From the cell containing the given text, extract its center point as [X, Y] coordinate. 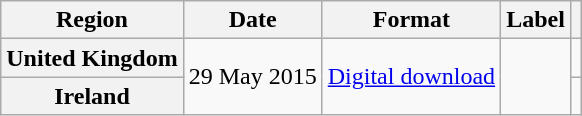
29 May 2015 [252, 77]
Digital download [411, 77]
Date [252, 20]
Label [536, 20]
United Kingdom [92, 58]
Ireland [92, 96]
Format [411, 20]
Region [92, 20]
